Scan for the cell matching the given text and deliver its [x, y] coordinate at center. 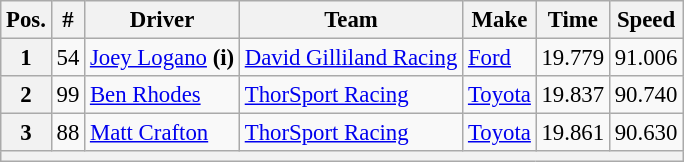
19.779 [572, 58]
Ben Rhodes [162, 95]
88 [68, 133]
90.740 [646, 95]
Make [500, 20]
Matt Crafton [162, 133]
2 [26, 95]
99 [68, 95]
David Gilliland Racing [350, 58]
19.861 [572, 133]
Driver [162, 20]
Pos. [26, 20]
Team [350, 20]
Joey Logano (i) [162, 58]
1 [26, 58]
91.006 [646, 58]
90.630 [646, 133]
3 [26, 133]
# [68, 20]
Ford [500, 58]
54 [68, 58]
Time [572, 20]
19.837 [572, 95]
Speed [646, 20]
